Detect which cell encompasses the target text, then output its [x, y] center coordinate. 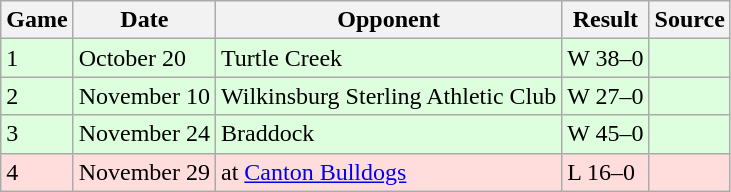
Game [37, 20]
L 16–0 [606, 172]
W 27–0 [606, 96]
November 10 [144, 96]
Result [606, 20]
October 20 [144, 58]
3 [37, 134]
Opponent [388, 20]
1 [37, 58]
November 29 [144, 172]
Turtle Creek [388, 58]
2 [37, 96]
W 45–0 [606, 134]
Braddock [388, 134]
Date [144, 20]
4 [37, 172]
November 24 [144, 134]
W 38–0 [606, 58]
at Canton Bulldogs [388, 172]
Source [690, 20]
Wilkinsburg Sterling Athletic Club [388, 96]
